Extract the [x, y] coordinate from the center of the cell holding the provided text.  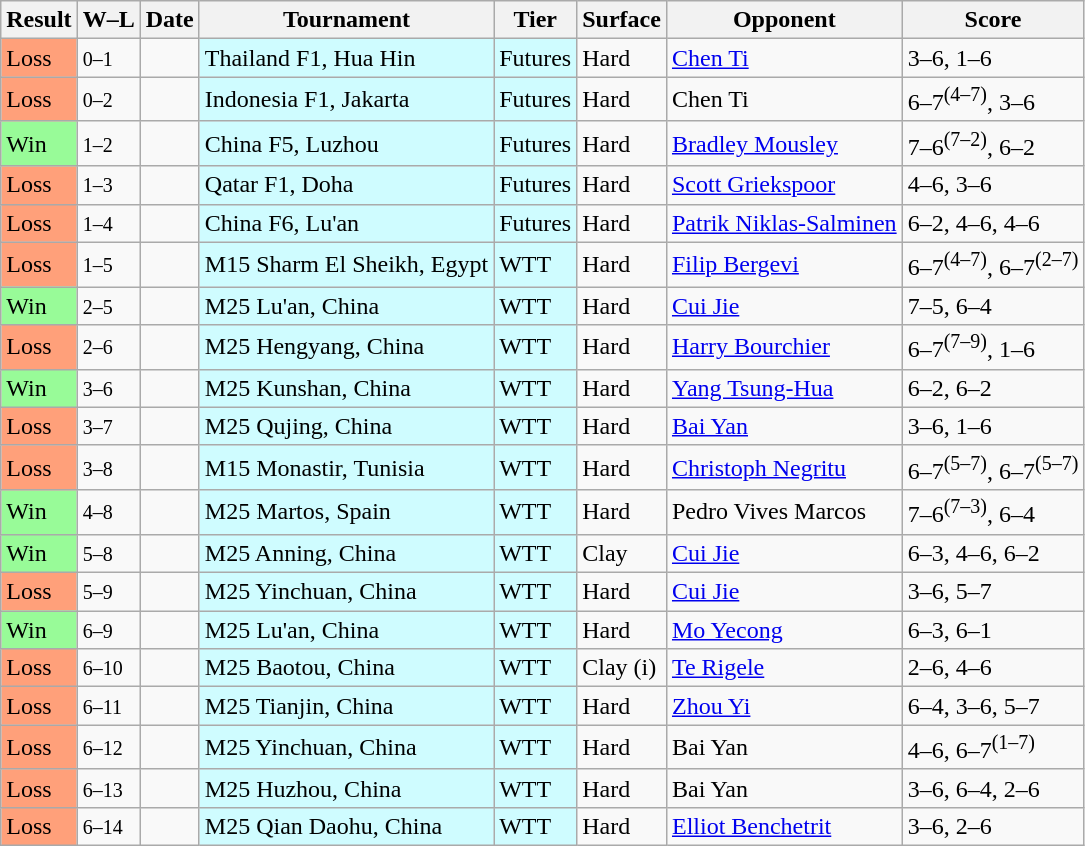
2–6 [108, 348]
M25 Baotou, China [346, 668]
Thailand F1, Hua Hin [346, 58]
6–11 [108, 706]
6–4, 3–6, 5–7 [993, 706]
6–7(5–7), 6–7(5–7) [993, 468]
China F6, Lu'an [346, 223]
Yang Tsung-Hua [784, 388]
Filip Bergevi [784, 264]
M25 Huzhou, China [346, 788]
7–6(7–3), 6–4 [993, 512]
Patrik Niklas-Salminen [784, 223]
Qatar F1, Doha [346, 185]
1–4 [108, 223]
6–13 [108, 788]
6–2, 4–6, 4–6 [993, 223]
W–L [108, 20]
3–6, 2–6 [993, 826]
M25 Qian Daohu, China [346, 826]
7–6(7–2), 6–2 [993, 144]
Indonesia F1, Jakarta [346, 100]
Scott Griekspoor [784, 185]
M25 Martos, Spain [346, 512]
0–1 [108, 58]
Tier [536, 20]
Result [39, 20]
China F5, Luzhou [346, 144]
Bradley Mousley [784, 144]
Surface [622, 20]
M25 Hengyang, China [346, 348]
2–5 [108, 306]
6–9 [108, 630]
Christoph Negritu [784, 468]
M25 Tianjin, China [346, 706]
0–2 [108, 100]
6–2, 6–2 [993, 388]
4–6, 6–7(1–7) [993, 748]
6–7(7–9), 1–6 [993, 348]
3–6 [108, 388]
Clay [622, 554]
Opponent [784, 20]
6–3, 4–6, 6–2 [993, 554]
6–12 [108, 748]
6–3, 6–1 [993, 630]
5–9 [108, 592]
Te Rigele [784, 668]
Harry Bourchier [784, 348]
6–14 [108, 826]
M25 Anning, China [346, 554]
Pedro Vives Marcos [784, 512]
6–10 [108, 668]
M15 Sharm El Sheikh, Egypt [346, 264]
Date [170, 20]
M15 Monastir, Tunisia [346, 468]
6–7(4–7), 6–7(2–7) [993, 264]
1–2 [108, 144]
4–6, 3–6 [993, 185]
2–6, 4–6 [993, 668]
5–8 [108, 554]
M25 Qujing, China [346, 426]
Mo Yecong [784, 630]
Tournament [346, 20]
Clay (i) [622, 668]
3–6, 5–7 [993, 592]
1–5 [108, 264]
3–6, 6–4, 2–6 [993, 788]
M25 Kunshan, China [346, 388]
3–8 [108, 468]
1–3 [108, 185]
3–7 [108, 426]
Elliot Benchetrit [784, 826]
4–8 [108, 512]
6–7(4–7), 3–6 [993, 100]
Zhou Yi [784, 706]
7–5, 6–4 [993, 306]
Score [993, 20]
